Return the [x, y] coordinate for the center point of the cell that contains the specified text.  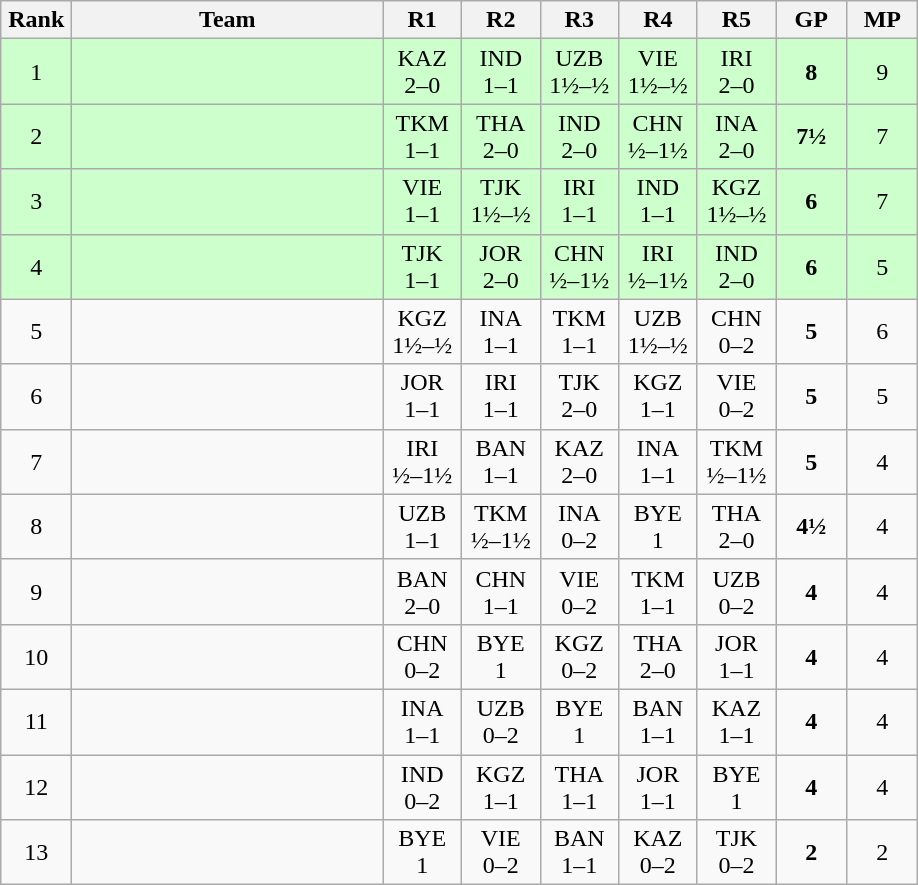
R3 [580, 20]
KAZ1–1 [736, 722]
4½ [812, 526]
JOR2–0 [500, 266]
R2 [500, 20]
MP [882, 20]
1 [36, 72]
11 [36, 722]
GP [812, 20]
TJK2–0 [580, 396]
Rank [36, 20]
BAN2–0 [422, 592]
UZB1–1 [422, 526]
VIE1–1 [422, 202]
13 [36, 852]
CHN1–1 [500, 592]
7½ [812, 136]
IRI2–0 [736, 72]
Team [228, 20]
KAZ0–2 [658, 852]
10 [36, 656]
KGZ0–2 [580, 656]
R5 [736, 20]
INA2–0 [736, 136]
R1 [422, 20]
INA0–2 [580, 526]
TJK1½–½ [500, 202]
3 [36, 202]
TJK0–2 [736, 852]
12 [36, 786]
TJK1–1 [422, 266]
IND0–2 [422, 786]
VIE1½–½ [658, 72]
THA1–1 [580, 786]
R4 [658, 20]
